Provide the [x, y] coordinate of the cell's center where the given text is located.  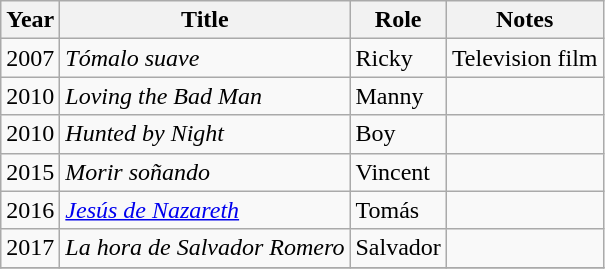
Television film [524, 58]
2015 [30, 172]
Year [30, 20]
Salvador [398, 248]
Role [398, 20]
2007 [30, 58]
Hunted by Night [205, 134]
Morir soñando [205, 172]
Tomás [398, 210]
2016 [30, 210]
2017 [30, 248]
Title [205, 20]
Jesús de Nazareth [205, 210]
Vincent [398, 172]
Manny [398, 96]
Boy [398, 134]
Loving the Bad Man [205, 96]
Ricky [398, 58]
La hora de Salvador Romero [205, 248]
Tómalo suave [205, 58]
Notes [524, 20]
